Return the (X, Y) coordinate for the center point of the cell that contains the specified text.  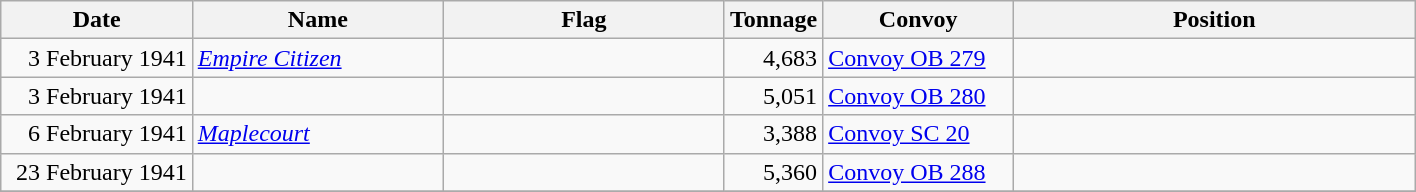
Convoy (918, 20)
5,051 (773, 96)
Tonnage (773, 20)
6 February 1941 (96, 134)
5,360 (773, 172)
Name (318, 20)
Convoy OB 288 (918, 172)
Position (1214, 20)
Date (96, 20)
23 February 1941 (96, 172)
Empire Citizen (318, 58)
3,388 (773, 134)
Convoy OB 279 (918, 58)
Maplecourt (318, 134)
Convoy SC 20 (918, 134)
Flag (584, 20)
Convoy OB 280 (918, 96)
4,683 (773, 58)
